Output the [X, Y] coordinate of the center of the cell containing the given text.  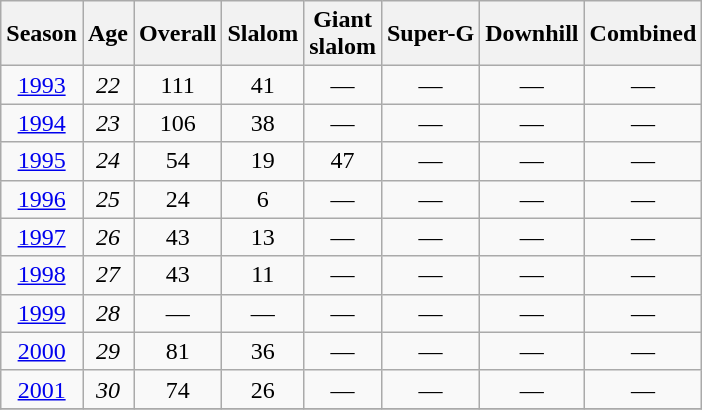
1993 [42, 85]
19 [263, 161]
Slalom [263, 34]
22 [108, 85]
2001 [42, 389]
38 [263, 123]
11 [263, 275]
Overall [178, 34]
Giantslalom [343, 34]
Super-G [430, 34]
13 [263, 237]
47 [343, 161]
29 [108, 351]
1996 [42, 199]
Season [42, 34]
1999 [42, 313]
30 [108, 389]
36 [263, 351]
1997 [42, 237]
1998 [42, 275]
111 [178, 85]
2000 [42, 351]
25 [108, 199]
41 [263, 85]
28 [108, 313]
27 [108, 275]
81 [178, 351]
1994 [42, 123]
106 [178, 123]
1995 [42, 161]
6 [263, 199]
Downhill [532, 34]
54 [178, 161]
Age [108, 34]
74 [178, 389]
23 [108, 123]
Combined [643, 34]
